Search for the cell housing the specified text and yield its (X, Y) center coordinate. 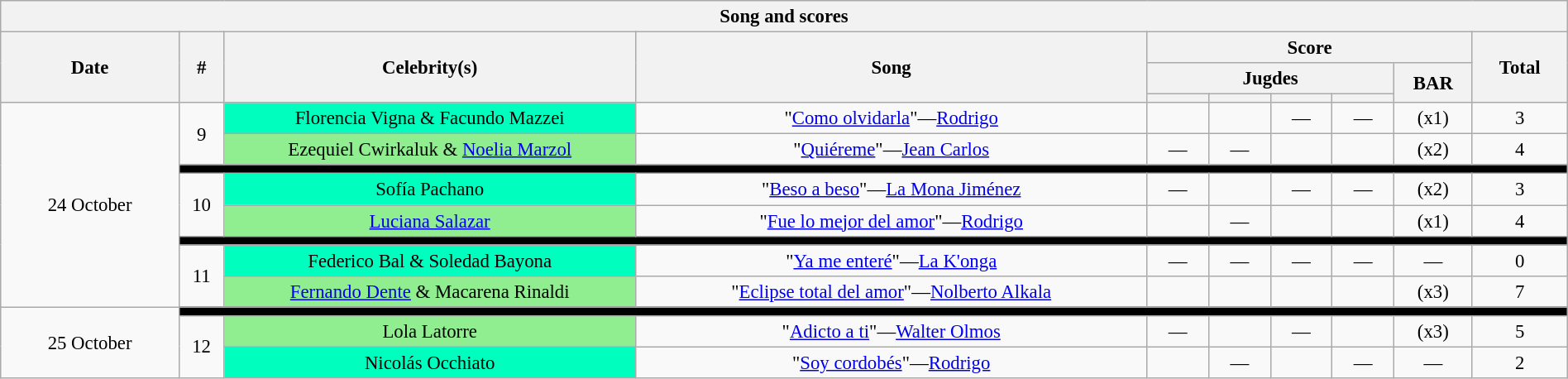
Celebrity(s) (430, 68)
Nicolás Occhiato (430, 362)
Date (90, 68)
9 (201, 134)
Song and scores (784, 17)
BAR (1432, 83)
Ezequiel Cwirkaluk & Noelia Marzol (430, 150)
12 (201, 348)
"Quiéreme"—Jean Carlos (891, 150)
Florencia Vigna & Facundo Mazzei (430, 118)
10 (201, 205)
2 (1520, 362)
7 (1520, 291)
Lola Latorre (430, 332)
Fernando Dente & Macarena Rinaldi (430, 291)
"Como olvidarla"—Rodrigo (891, 118)
Jugdes (1270, 79)
24 October (90, 205)
Score (1310, 48)
Sofía Pachano (430, 189)
5 (1520, 332)
"Eclipse total del amor"—Nolberto Alkala (891, 291)
"Soy cordobés"—Rodrigo (891, 362)
Federico Bal & Soledad Bayona (430, 261)
Total (1520, 68)
Luciana Salazar (430, 221)
25 October (90, 343)
0 (1520, 261)
# (201, 68)
Song (891, 68)
"Beso a beso"—La Mona Jiménez (891, 189)
"Adicto a ti"—Walter Olmos (891, 332)
"Fue lo mejor del amor"—Rodrigo (891, 221)
11 (201, 276)
"Ya me enteré"—La K'onga (891, 261)
